Extract the [x, y] coordinate from the center of the cell holding the provided text.  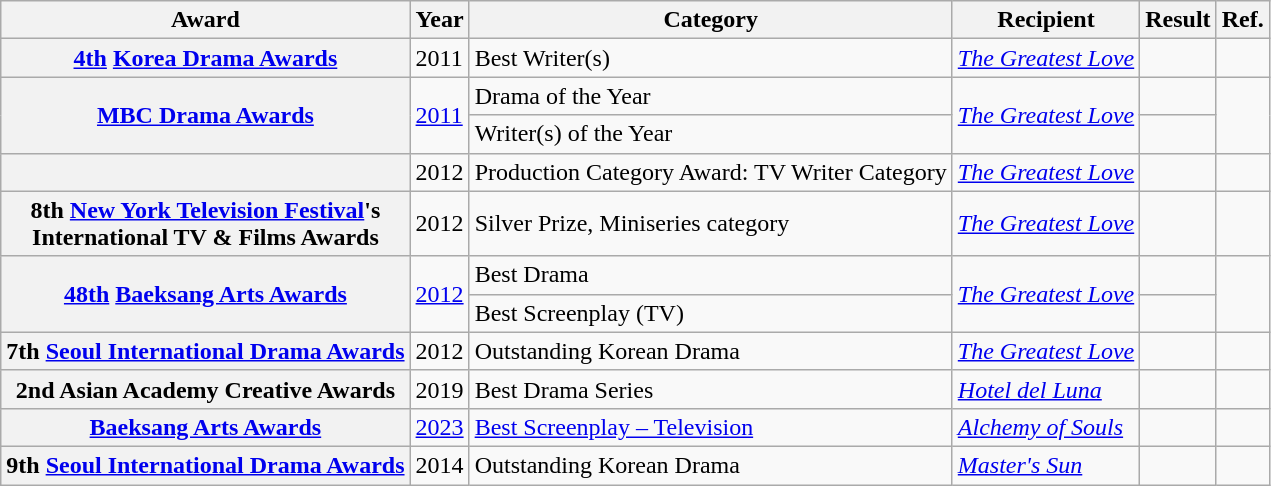
Hotel del Luna [1046, 389]
2014 [440, 465]
Best Screenplay – Television [710, 427]
2023 [440, 427]
Best Screenplay (TV) [710, 313]
Best Writer(s) [710, 58]
2019 [440, 389]
Best Drama Series [710, 389]
Production Category Award: TV Writer Category [710, 172]
Alchemy of Souls [1046, 427]
Baeksang Arts Awards [206, 427]
MBC Drama Awards [206, 115]
8th New York Television Festival'sInternational TV & Films Awards [206, 224]
7th Seoul International Drama Awards [206, 351]
Ref. [1242, 20]
9th Seoul International Drama Awards [206, 465]
Result [1178, 20]
Best Drama [710, 275]
Master's Sun [1046, 465]
Silver Prize, Miniseries category [710, 224]
2nd Asian Academy Creative Awards [206, 389]
Writer(s) of the Year [710, 134]
Year [440, 20]
Drama of the Year [710, 96]
48th Baeksang Arts Awards [206, 294]
Recipient [1046, 20]
Award [206, 20]
Category [710, 20]
4th Korea Drama Awards [206, 58]
